Detect which cell encompasses the target text, then output its [x, y] center coordinate. 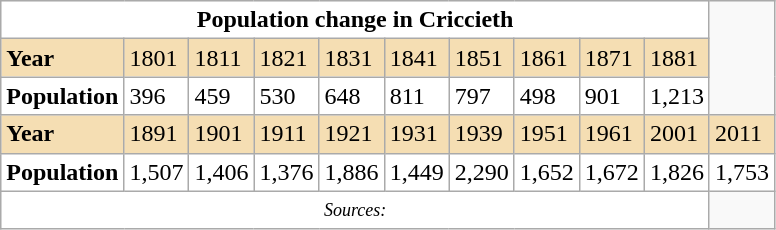
1951 [546, 134]
1931 [416, 134]
1,826 [676, 172]
2011 [742, 134]
Sources: [356, 210]
1961 [612, 134]
1811 [222, 58]
1,213 [676, 96]
811 [416, 96]
498 [546, 96]
797 [482, 96]
1861 [546, 58]
1801 [156, 58]
648 [352, 96]
1,652 [546, 172]
2001 [676, 134]
2,290 [482, 172]
1,449 [416, 172]
1,886 [352, 172]
459 [222, 96]
901 [612, 96]
1821 [286, 58]
1,672 [612, 172]
530 [286, 96]
1851 [482, 58]
1921 [352, 134]
1891 [156, 134]
1901 [222, 134]
1831 [352, 58]
1,406 [222, 172]
1,753 [742, 172]
1911 [286, 134]
1841 [416, 58]
396 [156, 96]
1,376 [286, 172]
1,507 [156, 172]
1939 [482, 134]
1871 [612, 58]
1881 [676, 58]
Population change in Criccieth [356, 20]
